Locate the cell with the specified text and output its (X, Y) center coordinate. 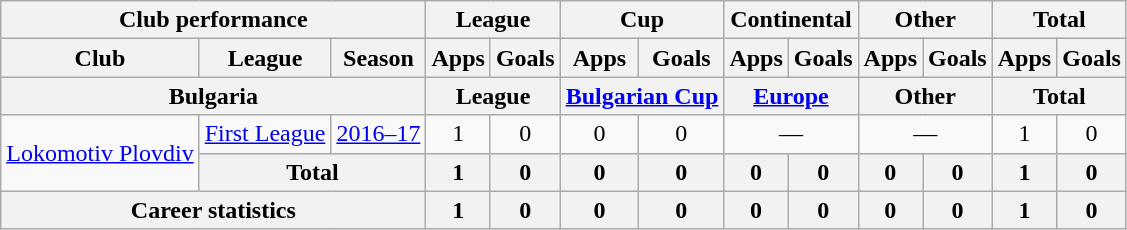
Lokomotiv Plovdiv (100, 153)
Cup (642, 20)
Club (100, 58)
2016–17 (378, 134)
First League (265, 134)
Season (378, 58)
Career statistics (214, 210)
Club performance (214, 20)
Bulgaria (214, 96)
Europe (791, 96)
Continental (791, 20)
Bulgarian Cup (642, 96)
